Provide the [x, y] coordinate of the cell's center where the given text is located.  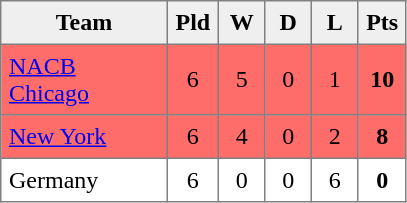
1 [334, 79]
Germany [84, 180]
4 [241, 137]
D [288, 23]
Pld [192, 23]
Team [84, 23]
2 [334, 137]
8 [382, 137]
W [241, 23]
Pts [382, 23]
New York [84, 137]
NACB Chicago [84, 79]
L [334, 23]
5 [241, 79]
10 [382, 79]
